Determine the (x, y) coordinate at the center of the cell enclosing the given text.  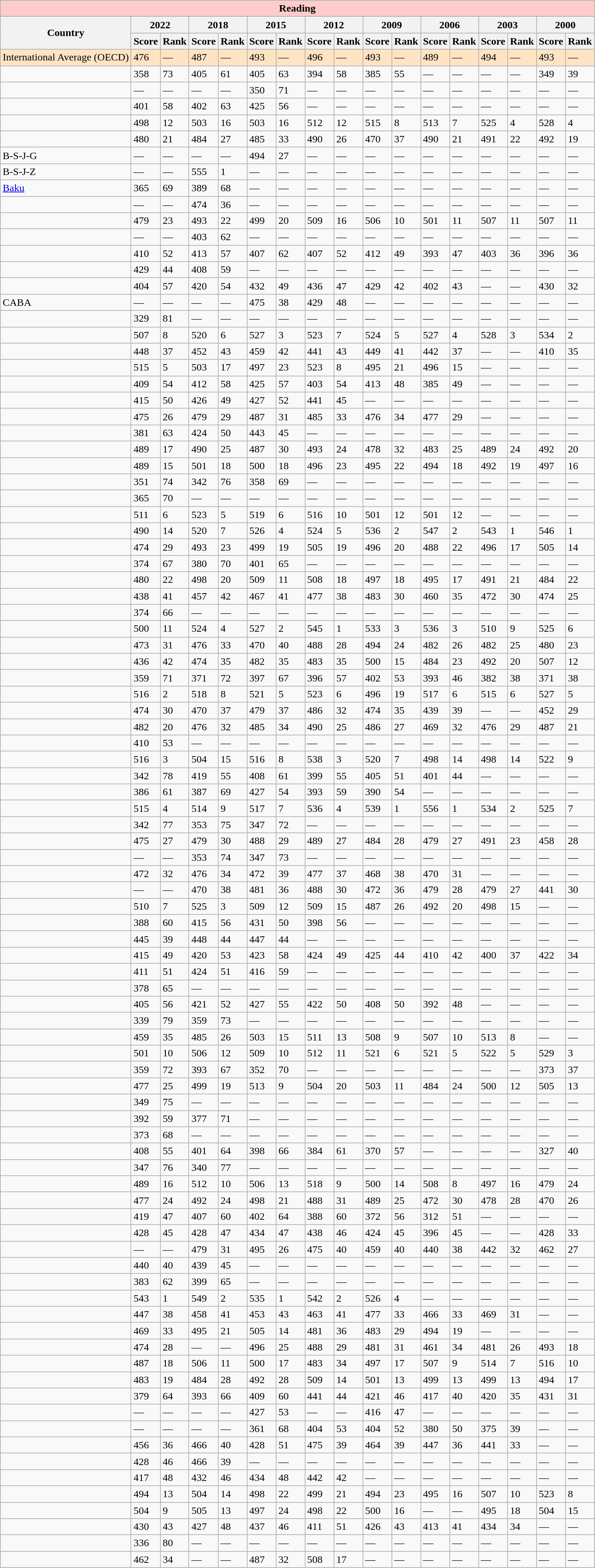
381 (146, 433)
352 (261, 1070)
372 (377, 1216)
387 (204, 792)
464 (377, 1445)
382 (493, 678)
327 (551, 1151)
81 (175, 319)
2003 (508, 25)
463 (319, 1315)
539 (377, 808)
456 (146, 1445)
445 (146, 939)
2006 (449, 25)
CABA (66, 302)
383 (146, 1282)
529 (551, 1053)
361 (261, 1429)
453 (261, 1315)
2012 (334, 25)
2000 (565, 25)
468 (377, 874)
555 (204, 172)
556 (435, 808)
535 (261, 1298)
533 (377, 629)
449 (377, 351)
378 (146, 988)
329 (146, 319)
461 (435, 1347)
Baku (66, 188)
423 (261, 955)
400 (493, 955)
340 (204, 1167)
538 (319, 760)
545 (319, 629)
78 (175, 776)
370 (377, 1151)
350 (261, 90)
379 (146, 1396)
467 (261, 596)
351 (146, 482)
547 (435, 531)
Country (66, 33)
519 (261, 515)
2009 (392, 25)
377 (204, 1119)
312 (435, 1216)
Reading (297, 9)
460 (435, 596)
2018 (218, 25)
2022 (160, 25)
457 (204, 596)
375 (493, 1429)
384 (319, 1151)
2015 (276, 25)
B-S-J-G (66, 155)
473 (146, 645)
549 (204, 1298)
389 (204, 188)
546 (551, 531)
339 (146, 1021)
390 (377, 792)
397 (261, 678)
79 (175, 1021)
386 (146, 792)
International Average (OECD) (66, 57)
336 (146, 1543)
394 (319, 74)
80 (175, 1543)
437 (261, 1527)
542 (319, 1298)
B-S-J-Z (66, 172)
443 (261, 433)
